Return the [X, Y] coordinate for the center point of the cell that contains the specified text.  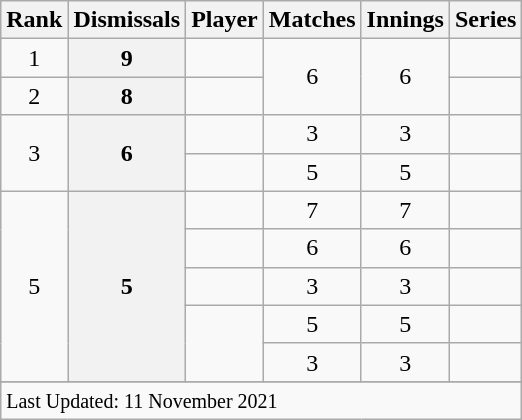
9 [127, 58]
Last Updated: 11 November 2021 [262, 400]
Matches [312, 20]
Series [485, 20]
8 [127, 96]
Innings [405, 20]
1 [34, 58]
Rank [34, 20]
Dismissals [127, 20]
2 [34, 96]
Player [225, 20]
